Output the [X, Y] coordinate of the center of the cell containing the given text.  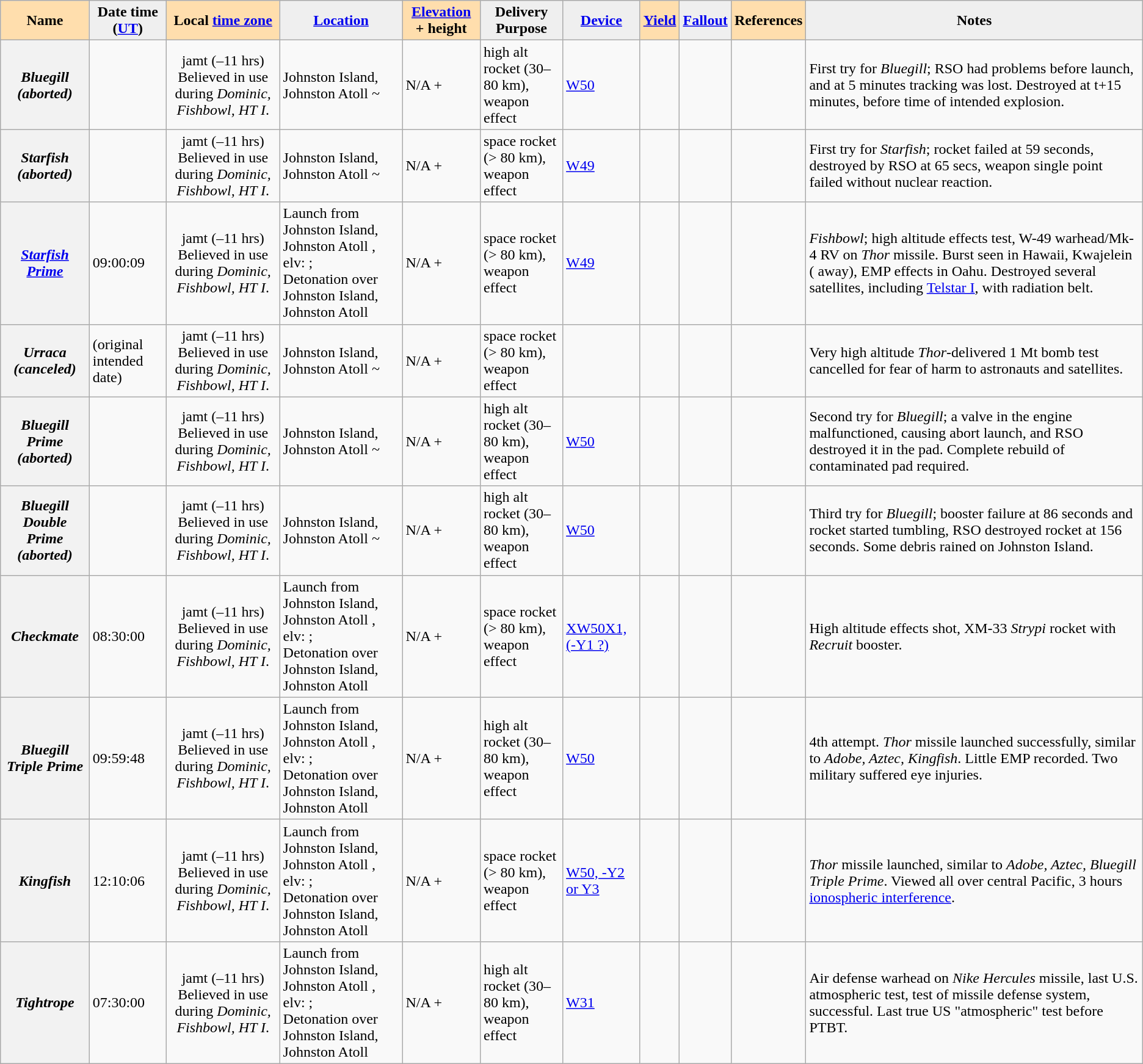
Delivery Purpose [521, 21]
W50, -Y2 or Y3 [602, 880]
Location [341, 21]
12:10:06 [128, 880]
W31 [602, 1002]
Thor missile launched, similar to Adobe, Aztec, Bluegill Triple Prime. Viewed all over central Pacific, 3 hours ionospheric interference. [974, 880]
References [768, 21]
Starfish(aborted) [45, 166]
Notes [974, 21]
09:59:48 [128, 758]
Checkmate [45, 636]
Bluegill Prime(aborted) [45, 441]
(original intended date) [128, 360]
Yield [659, 21]
Very high altitude Thor-delivered 1 Mt bomb test cancelled for fear of harm to astronauts and satellites. [974, 360]
Device [602, 21]
Kingfish [45, 880]
Fallout [705, 21]
Elevation + height [441, 21]
Name [45, 21]
Local time zone [223, 21]
First try for Starfish; rocket failed at 59 seconds, destroyed by RSO at 65 secs, weapon single point failed without nuclear reaction. [974, 166]
09:00:09 [128, 263]
07:30:00 [128, 1002]
4th attempt. Thor missile launched successfully, similar to Adobe, Aztec, Kingfish. Little EMP recorded. Two military suffered eye injuries. [974, 758]
High altitude effects shot, XM-33 Strypi rocket with Recruit booster. [974, 636]
Starfish Prime [45, 263]
Tightrope [45, 1002]
XW50X1, (-Y1 ?) [602, 636]
Urraca(canceled) [45, 360]
08:30:00 [128, 636]
Bluegill(aborted) [45, 85]
Bluegill Triple Prime [45, 758]
Date time (UT) [128, 21]
Bluegill Double Prime(aborted) [45, 530]
